Return (x, y) of the center of cell containing provided text 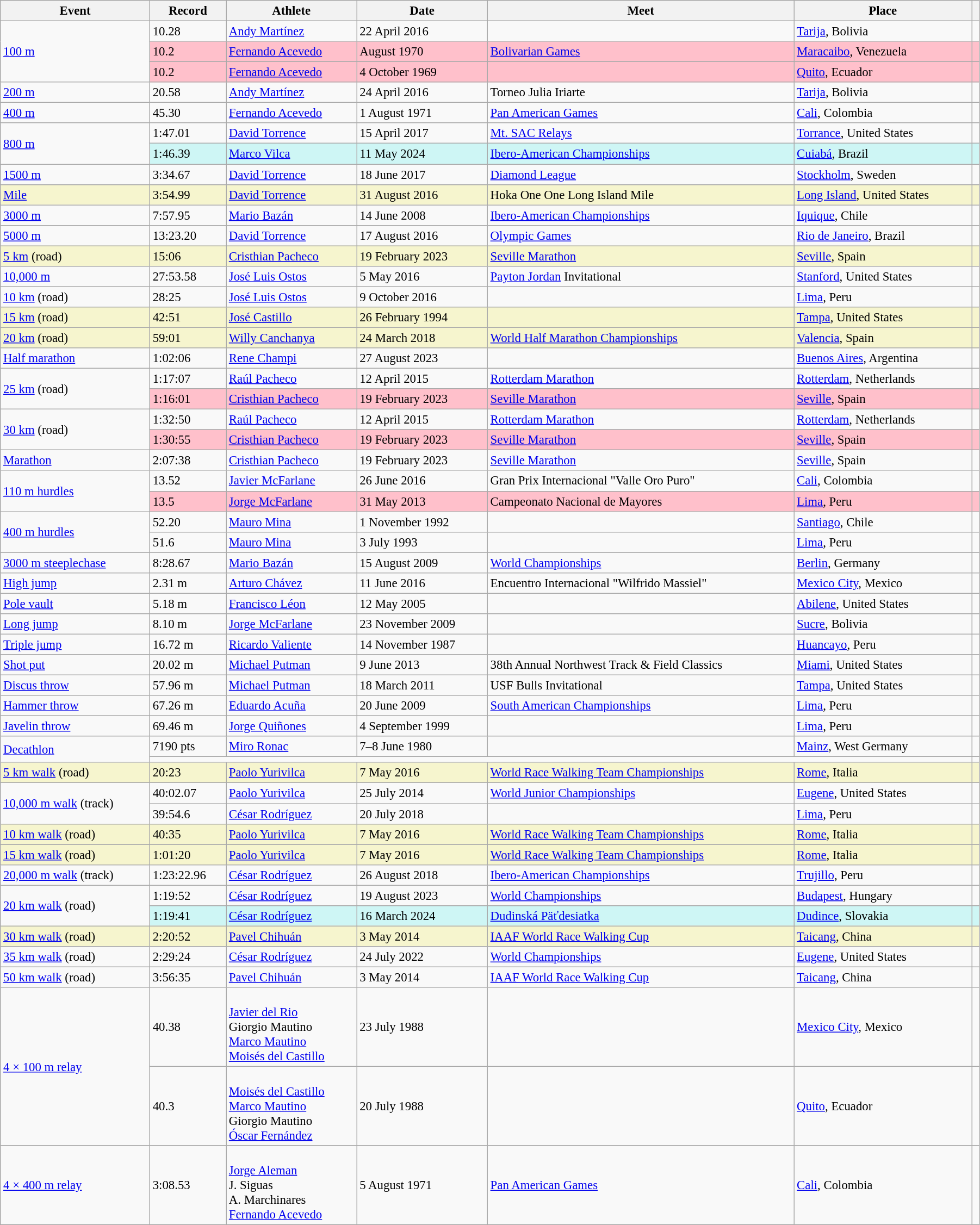
Cuiabá, Brazil (883, 154)
9 June 2013 (422, 665)
800 m (75, 144)
4 × 400 m relay (75, 1185)
Buenos Aires, Argentina (883, 358)
15 April 2017 (422, 133)
40.3 (188, 1106)
Mainz, West Germany (883, 747)
5 August 1971 (422, 1185)
Dudinská Päťdesiatka (641, 916)
Marathon (75, 461)
Long Island, United States (883, 195)
17 August 2016 (422, 235)
Meet (641, 11)
Dudince, Slovakia (883, 916)
José Castillo (291, 318)
Javier del RioGiorgio MautinoMarco MautinoMoisés del Castillo (291, 1027)
1 November 1992 (422, 522)
27:53.58 (188, 277)
1 August 1971 (422, 113)
30 km walk (road) (75, 936)
10,000 m walk (track) (75, 804)
11 June 2016 (422, 583)
Long jump (75, 624)
1:17:07 (188, 379)
Pole vault (75, 604)
Rio de Janeiro, Brazil (883, 235)
Event (75, 11)
69.46 m (188, 726)
Rene Champi (291, 358)
18 June 2017 (422, 175)
13:23.20 (188, 235)
Half marathon (75, 358)
15 km (road) (75, 318)
28:25 (188, 297)
13.5 (188, 501)
Decathlon (75, 749)
20 July 2018 (422, 814)
Marco Vilca (291, 154)
25 July 2014 (422, 793)
20:23 (188, 773)
Maracaibo, Venezuela (883, 52)
26 June 2016 (422, 481)
Miro Ronac (291, 747)
2:20:52 (188, 936)
39:54.6 (188, 814)
16.72 m (188, 644)
Diamond League (641, 175)
Moisés del CastilloMarco MautinoGiorgio MautinoÓscar Fernández (291, 1106)
20 June 2009 (422, 706)
100 m (75, 52)
Iquique, Chile (883, 215)
3:08.53 (188, 1185)
3000 m (75, 215)
19 August 2023 (422, 896)
40.38 (188, 1027)
31 August 2016 (422, 195)
51.6 (188, 542)
22 April 2016 (422, 32)
26 August 2018 (422, 875)
Mile (75, 195)
1:01:20 (188, 855)
South American Championships (641, 706)
1:19:41 (188, 916)
400 m (75, 113)
1:46.39 (188, 154)
Discus throw (75, 686)
Javelin throw (75, 726)
Bolivarian Games (641, 52)
4 × 100 m relay (75, 1067)
3 July 1993 (422, 542)
11 May 2024 (422, 154)
Arturo Chávez (291, 583)
Budapest, Hungary (883, 896)
20.58 (188, 92)
10 km walk (road) (75, 834)
23 November 2009 (422, 624)
Santiago, Chile (883, 522)
USF Bulls Invitational (641, 686)
Shot put (75, 665)
1:30:55 (188, 440)
Ricardo Valiente (291, 644)
8.10 m (188, 624)
12 May 2005 (422, 604)
14 November 1987 (422, 644)
42:51 (188, 318)
20 km (road) (75, 338)
Encuentro Internacional "Wilfrido Massiel" (641, 583)
1:16:01 (188, 399)
Jorge Quiñones (291, 726)
Valencia, Spain (883, 338)
16 March 2024 (422, 916)
24 March 2018 (422, 338)
5 km (road) (75, 256)
400 m hurdles (75, 532)
57.96 m (188, 686)
5 km walk (road) (75, 773)
4 October 1969 (422, 72)
Campeonato Nacional de Mayores (641, 501)
30 km (road) (75, 430)
3:56:35 (188, 977)
1:32:50 (188, 420)
1:19:52 (188, 896)
Athlete (291, 11)
8:28.67 (188, 563)
24 April 2016 (422, 92)
52.20 (188, 522)
1500 m (75, 175)
Place (883, 11)
13.52 (188, 481)
15:06 (188, 256)
10 km (road) (75, 297)
Jorge AlemanJ. SiguasA. MarchinaresFernando Acevedo (291, 1185)
Torrance, United States (883, 133)
5 May 2016 (422, 277)
1:47.01 (188, 133)
14 June 2008 (422, 215)
2.31 m (188, 583)
3000 m steeplechase (75, 563)
Miami, United States (883, 665)
23 July 1988 (422, 1027)
5000 m (75, 235)
Abilene, United States (883, 604)
200 m (75, 92)
Berlin, Germany (883, 563)
Olympic Games (641, 235)
31 May 2013 (422, 501)
27 August 2023 (422, 358)
35 km walk (road) (75, 957)
Date (422, 11)
Torneo Julia Iriarte (641, 92)
50 km walk (road) (75, 977)
7190 pts (188, 747)
110 m hurdles (75, 492)
Stockholm, Sweden (883, 175)
5.18 m (188, 604)
3:34.67 (188, 175)
Record (188, 11)
4 September 1999 (422, 726)
2:07:38 (188, 461)
26 February 1994 (422, 318)
10.28 (188, 32)
59:01 (188, 338)
August 1970 (422, 52)
Javier McFarlane (291, 481)
20,000 m walk (track) (75, 875)
Francisco Léon (291, 604)
40:35 (188, 834)
18 March 2011 (422, 686)
7:57.95 (188, 215)
World Half Marathon Championships (641, 338)
40:02.07 (188, 793)
67.26 m (188, 706)
20.02 m (188, 665)
Payton Jordan Invitational (641, 277)
9 October 2016 (422, 297)
24 July 2022 (422, 957)
15 km walk (road) (75, 855)
High jump (75, 583)
Mt. SAC Relays (641, 133)
Stanford, United States (883, 277)
3:54.99 (188, 195)
15 August 2009 (422, 563)
2:29:24 (188, 957)
Trujillo, Peru (883, 875)
Huancayo, Peru (883, 644)
1:02:06 (188, 358)
Willy Canchanya (291, 338)
25 km (road) (75, 389)
1:23:22.96 (188, 875)
Triple jump (75, 644)
Hoka One One Long Island Mile (641, 195)
45.30 (188, 113)
10,000 m (75, 277)
Hammer throw (75, 706)
20 km walk (road) (75, 906)
World Junior Championships (641, 793)
7–8 June 1980 (422, 747)
Gran Prix Internacional "Valle Oro Puro" (641, 481)
Eduardo Acuña (291, 706)
Sucre, Bolivia (883, 624)
38th Annual Northwest Track & Field Classics (641, 665)
20 July 1988 (422, 1106)
